Scan for the cell matching the given text and deliver its (x, y) coordinate at center. 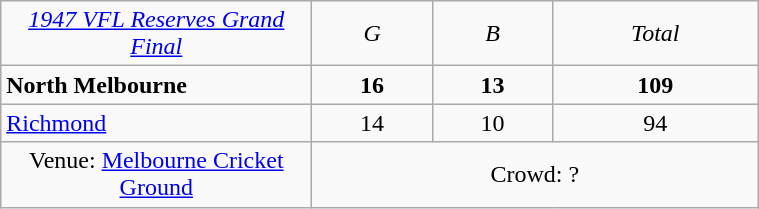
Venue: Melbourne Cricket Ground (156, 174)
B (492, 34)
14 (372, 123)
North Melbourne (156, 85)
Total (656, 34)
16 (372, 85)
1947 VFL Reserves Grand Final (156, 34)
94 (656, 123)
Crowd: ? (535, 174)
109 (656, 85)
13 (492, 85)
Richmond (156, 123)
G (372, 34)
10 (492, 123)
